Detect which cell encompasses the target text, then output its [x, y] center coordinate. 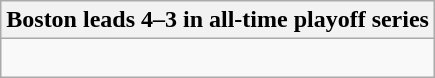
Boston leads 4–3 in all-time playoff series [218, 20]
